Search for the cell housing the specified text and yield its (x, y) center coordinate. 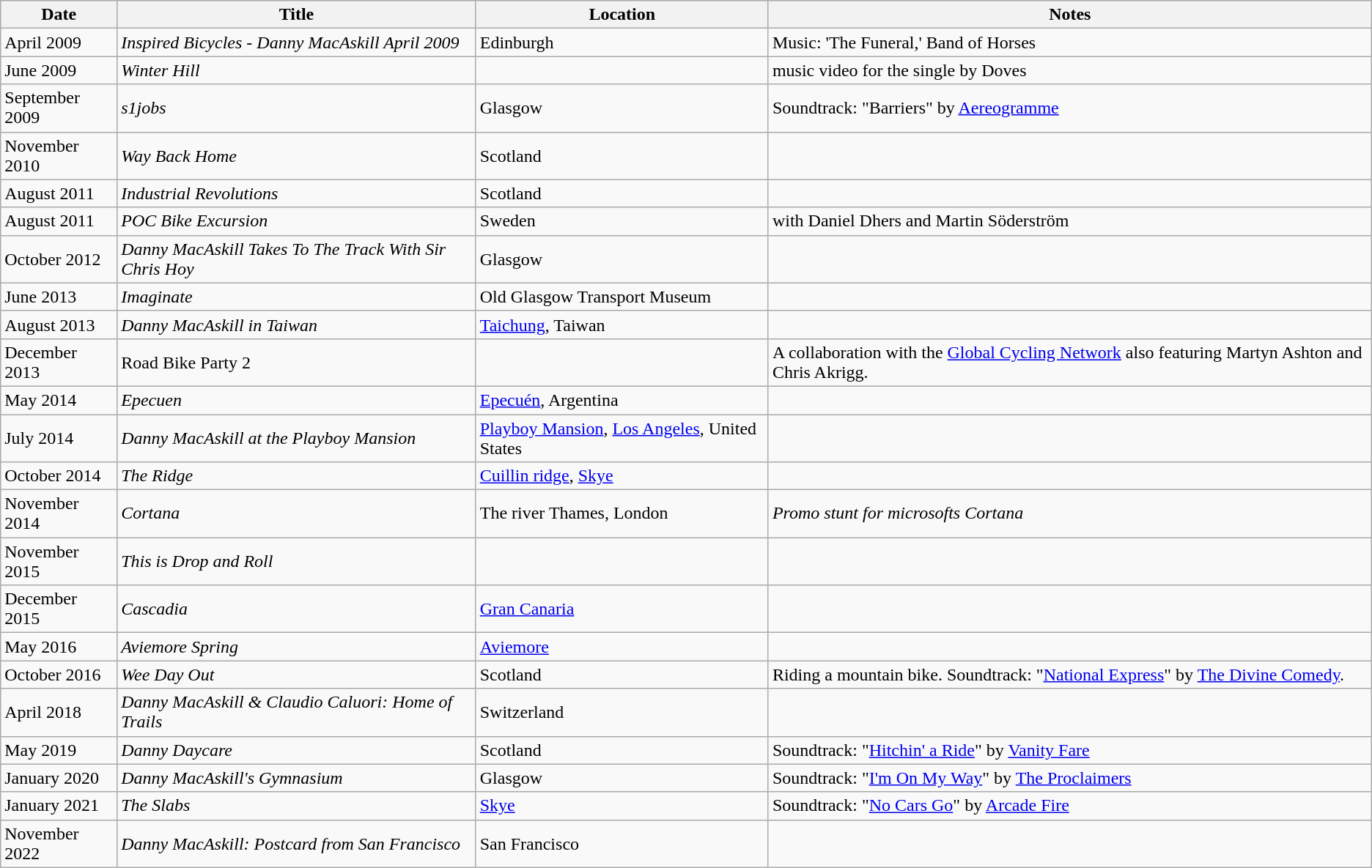
October 2014 (59, 476)
October 2012 (59, 259)
Danny MacAskill's Gymnasium (296, 778)
Wee Day Out (296, 675)
Music: 'The Funeral,' Band of Horses (1070, 42)
Soundtrack: "Barriers" by Aereogramme (1070, 108)
San Francisco (622, 844)
Imaginate (296, 297)
Inspired Bicycles - Danny MacAskill April 2009 (296, 42)
April 2018 (59, 712)
Soundtrack: "Hitchin' a Ride" by Vanity Fare (1070, 750)
Epecuén, Argentina (622, 400)
Soundtrack: "I'm On My Way" by The Proclaimers (1070, 778)
music video for the single by Doves (1070, 70)
January 2020 (59, 778)
Road Bike Party 2 (296, 362)
Danny MacAskill: Postcard from San Francisco (296, 844)
Old Glasgow Transport Museum (622, 297)
Danny MacAskill & Claudio Caluori: Home of Trails (296, 712)
with Daniel Dhers and Martin Söderström (1070, 221)
Danny Daycare (296, 750)
The Ridge (296, 476)
Soundtrack: "No Cars Go" by Arcade Fire (1070, 806)
June 2009 (59, 70)
Industrial Revolutions (296, 193)
November 2022 (59, 844)
Danny MacAskill Takes To The Track With Sir Chris Hoy (296, 259)
Danny MacAskill at the Playboy Mansion (296, 438)
Switzerland (622, 712)
Sweden (622, 221)
May 2019 (59, 750)
Danny MacAskill in Taiwan (296, 324)
This is Drop and Roll (296, 561)
May 2014 (59, 400)
Playboy Mansion, Los Angeles, United States (622, 438)
November 2014 (59, 514)
Promo stunt for microsofts Cortana (1070, 514)
Aviemore (622, 647)
Taichung, Taiwan (622, 324)
Cascadia (296, 609)
July 2014 (59, 438)
December 2013 (59, 362)
Edinburgh (622, 42)
September 2009 (59, 108)
Title (296, 15)
August 2013 (59, 324)
Riding a mountain bike. Soundtrack: "National Express" by The Divine Comedy. (1070, 675)
Way Back Home (296, 155)
April 2009 (59, 42)
November 2015 (59, 561)
May 2016 (59, 647)
Cortana (296, 514)
November 2010 (59, 155)
POC Bike Excursion (296, 221)
January 2021 (59, 806)
Aviemore Spring (296, 647)
A collaboration with the Global Cycling Network also featuring Martyn Ashton and Chris Akrigg. (1070, 362)
Notes (1070, 15)
s1jobs (296, 108)
Cuillin ridge, Skye (622, 476)
The river Thames, London (622, 514)
Winter Hill (296, 70)
December 2015 (59, 609)
Gran Canaria (622, 609)
Location (622, 15)
Date (59, 15)
June 2013 (59, 297)
The Slabs (296, 806)
October 2016 (59, 675)
Epecuen (296, 400)
Skye (622, 806)
